Return the (x, y) coordinate for the center point of the cell that contains the specified text.  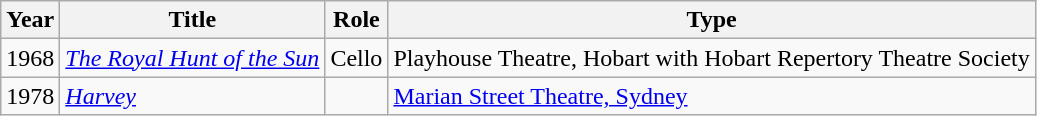
Type (712, 20)
1978 (30, 96)
Marian Street Theatre, Sydney (712, 96)
Year (30, 20)
Cello (356, 58)
1968 (30, 58)
The Royal Hunt of the Sun (192, 58)
Role (356, 20)
Title (192, 20)
Playhouse Theatre, Hobart with Hobart Repertory Theatre Society (712, 58)
Harvey (192, 96)
